Output the (x, y) coordinate of the center of the cell containing the given text.  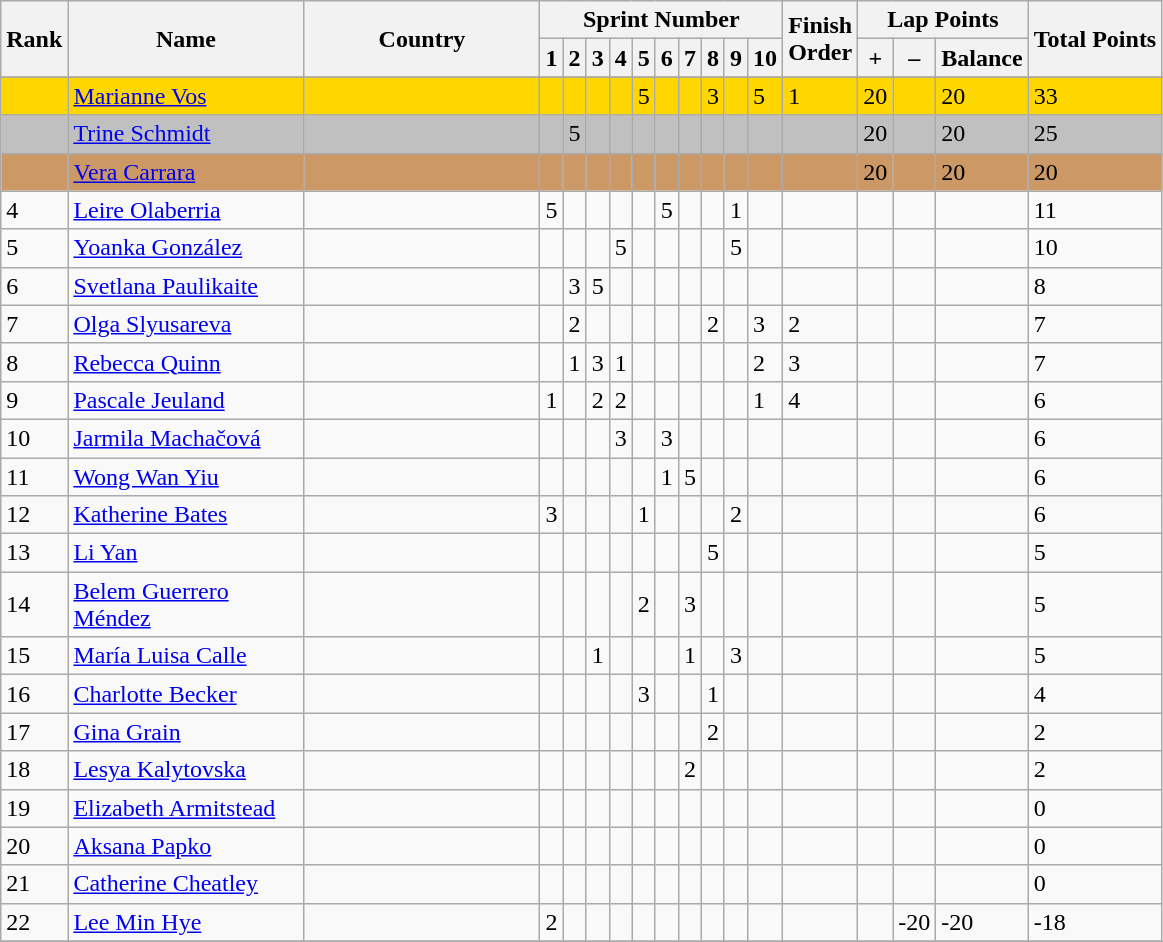
17 (34, 732)
Marianne Vos (186, 96)
19 (34, 808)
María Luisa Calle (186, 656)
12 (34, 515)
Yoanka González (186, 248)
Balance (982, 58)
Li Yan (186, 553)
13 (34, 553)
25 (1095, 134)
Country (422, 39)
Total Points (1095, 39)
Rank (34, 39)
Catherine Cheatley (186, 884)
Aksana Papko (186, 846)
Jarmila Machačová (186, 438)
Sprint Number (662, 20)
Lap Points (944, 20)
Trine Schmidt (186, 134)
Lee Min Hye (186, 922)
Rebecca Quinn (186, 362)
Vera Carrara (186, 172)
Lesya Kalytovska (186, 770)
Olga Slyusareva (186, 324)
Elizabeth Armitstead (186, 808)
Gina Grain (186, 732)
Finish Order (820, 39)
21 (34, 884)
Pascale Jeuland (186, 400)
– (914, 58)
22 (34, 922)
15 (34, 656)
Leire Olaberria (186, 210)
Svetlana Paulikaite (186, 286)
Wong Wan Yiu (186, 477)
18 (34, 770)
Name (186, 39)
Belem Guerrero Méndez (186, 604)
14 (34, 604)
Katherine Bates (186, 515)
16 (34, 694)
Charlotte Becker (186, 694)
-18 (1095, 922)
33 (1095, 96)
+ (876, 58)
